From the cell containing the given text, extract its center point as [x, y] coordinate. 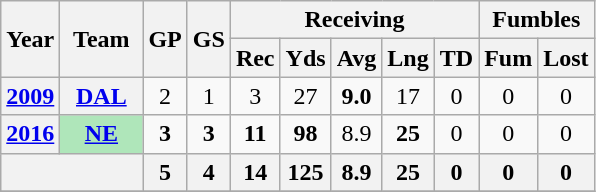
Lng [408, 58]
Avg [356, 58]
Lost [566, 58]
2009 [30, 96]
Fum [508, 58]
GP [165, 39]
DAL [102, 96]
4 [208, 172]
11 [255, 134]
Fumbles [536, 20]
Receiving [354, 20]
NE [102, 134]
5 [165, 172]
14 [255, 172]
GS [208, 39]
2016 [30, 134]
98 [306, 134]
Yds [306, 58]
Year [30, 39]
17 [408, 96]
Team [102, 39]
Rec [255, 58]
9.0 [356, 96]
TD [456, 58]
125 [306, 172]
1 [208, 96]
2 [165, 96]
27 [306, 96]
